For the text-containing cell, return its midpoint in (X, Y) coordinate format. 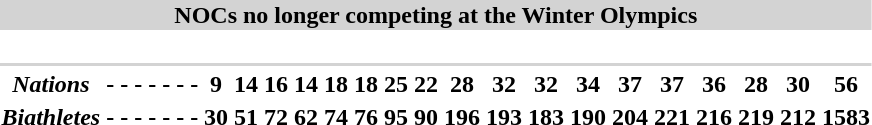
16 (276, 84)
30 (798, 84)
22 (426, 84)
34 (588, 84)
9 (216, 84)
25 (396, 84)
36 (714, 84)
NOCs no longer competing at the Winter Olympics (436, 15)
56 (846, 84)
Nations (51, 84)
